For the text-containing cell, return its midpoint in (X, Y) coordinate format. 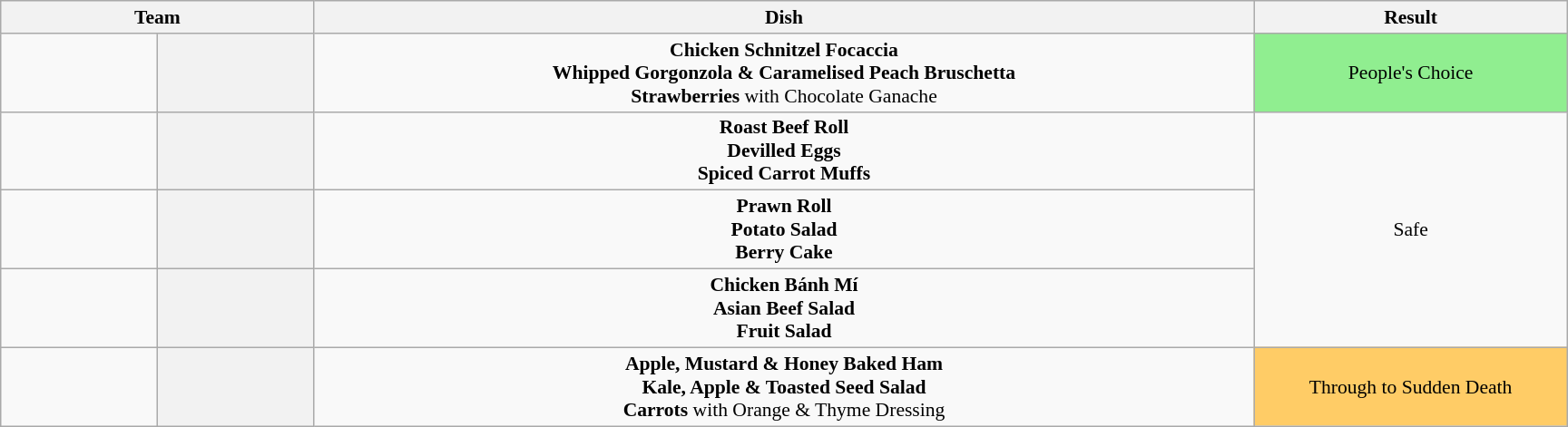
Apple, Mustard & Honey Baked HamKale, Apple & Toasted Seed SaladCarrots with Orange & Thyme Dressing (784, 386)
Safe (1410, 229)
Chicken Schnitzel FocacciaWhipped Gorgonzola & Caramelised Peach BruschettaStrawberries with Chocolate Ganache (784, 73)
Team (158, 17)
People's Choice (1410, 73)
Prawn RollPotato SaladBerry Cake (784, 230)
Dish (784, 17)
Chicken Bánh MíAsian Beef SaladFruit Salad (784, 308)
Result (1410, 17)
Through to Sudden Death (1410, 386)
Roast Beef RollDevilled EggsSpiced Carrot Muffs (784, 150)
